Detect which cell encompasses the target text, then output its [x, y] center coordinate. 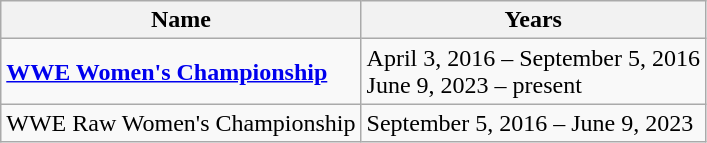
WWE Women's Championship [181, 72]
WWE Raw Women's Championship [181, 123]
September 5, 2016 – June 9, 2023 [533, 123]
April 3, 2016 – September 5, 2016June 9, 2023 – present [533, 72]
Years [533, 20]
Name [181, 20]
